Determine the [X, Y] coordinate at the center of the cell enclosing the given text.  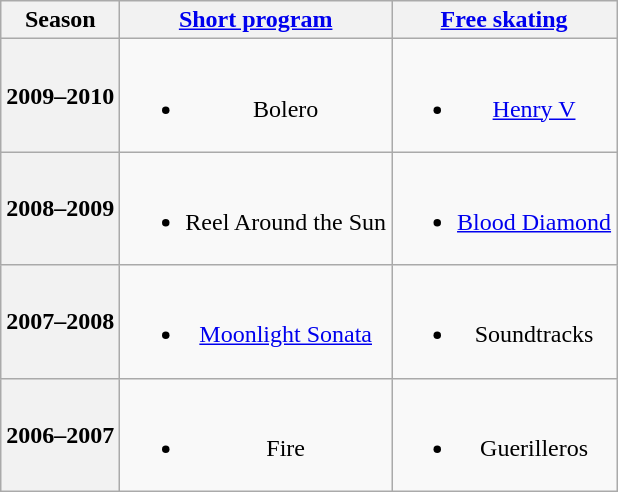
Henry V [504, 96]
Soundtracks [504, 322]
Guerilleros [504, 434]
2009–2010 [60, 96]
Blood Diamond [504, 208]
2006–2007 [60, 434]
Free skating [504, 20]
Bolero [256, 96]
Fire [256, 434]
Season [60, 20]
Moonlight Sonata [256, 322]
Short program [256, 20]
Reel Around the Sun [256, 208]
2007–2008 [60, 322]
2008–2009 [60, 208]
